For the text-containing cell, return its midpoint in [X, Y] coordinate format. 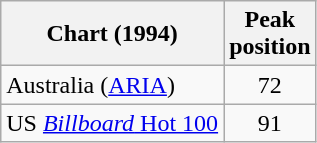
Australia (ARIA) [112, 85]
72 [270, 85]
US Billboard Hot 100 [112, 123]
Peakposition [270, 34]
91 [270, 123]
Chart (1994) [112, 34]
